Return (x, y) of the center of cell containing provided text 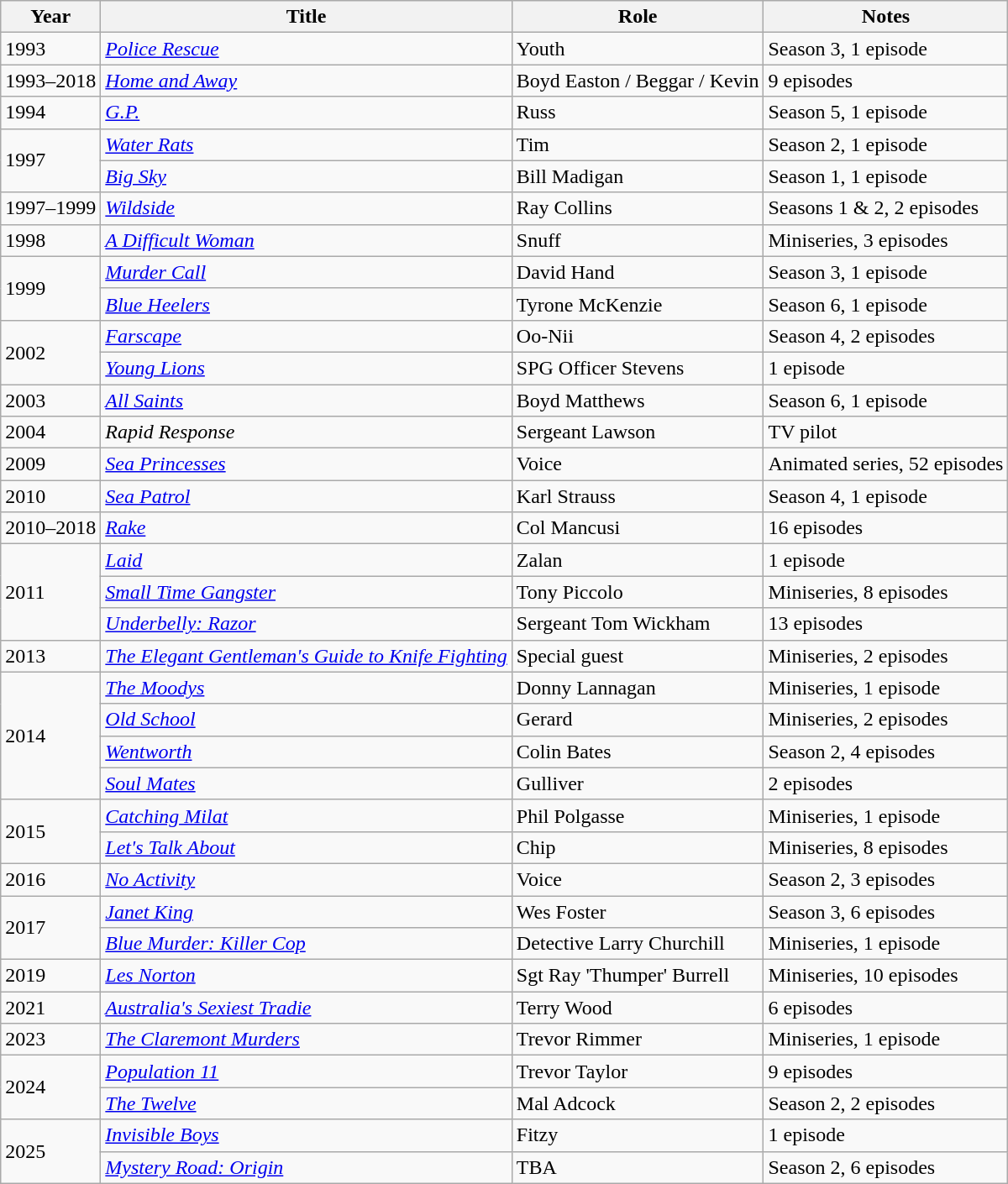
Season 3, 6 episodes (885, 911)
Col Mancusi (638, 528)
Season 4, 1 episode (885, 496)
Les Norton (306, 976)
Season 2, 3 episodes (885, 879)
Special guest (638, 656)
2010–2018 (50, 528)
Mal Adcock (638, 1103)
Rake (306, 528)
13 episodes (885, 624)
Wildside (306, 208)
Rapid Response (306, 432)
2003 (50, 401)
SPG Officer Stevens (638, 368)
2004 (50, 432)
2015 (50, 831)
1999 (50, 288)
2002 (50, 352)
The Moodys (306, 688)
Ray Collins (638, 208)
Tim (638, 144)
Miniseries, 3 episodes (885, 240)
6 episodes (885, 1008)
Sergeant Tom Wickham (638, 624)
Farscape (306, 336)
Russ (638, 113)
1994 (50, 113)
Sergeant Lawson (638, 432)
2011 (50, 592)
Colin Bates (638, 752)
Trevor Rimmer (638, 1040)
Sea Patrol (306, 496)
2014 (50, 736)
A Difficult Woman (306, 240)
Underbelly: Razor (306, 624)
2025 (50, 1151)
Mystery Road: Origin (306, 1167)
Let's Talk About (306, 847)
Role (638, 17)
Big Sky (306, 176)
1993 (50, 49)
2021 (50, 1008)
Catching Milat (306, 815)
Boyd Easton / Beggar / Kevin (638, 81)
2013 (50, 656)
Young Lions (306, 368)
Wentworth (306, 752)
Animated series, 52 episodes (885, 464)
Police Rescue (306, 49)
Murder Call (306, 272)
Laid (306, 560)
Home and Away (306, 81)
2009 (50, 464)
G.P. (306, 113)
1993–2018 (50, 81)
2010 (50, 496)
Invisible Boys (306, 1135)
2023 (50, 1040)
Chip (638, 847)
Season 2, 1 episode (885, 144)
Season 4, 2 episodes (885, 336)
2 episodes (885, 783)
Wes Foster (638, 911)
Tyrone McKenzie (638, 304)
Season 2, 6 episodes (885, 1167)
Oo-Nii (638, 336)
Soul Mates (306, 783)
Year (50, 17)
Zalan (638, 560)
Title (306, 17)
Phil Polgasse (638, 815)
Season 5, 1 episode (885, 113)
Terry Wood (638, 1008)
Season 1, 1 episode (885, 176)
All Saints (306, 401)
Season 2, 4 episodes (885, 752)
Janet King (306, 911)
Miniseries, 10 episodes (885, 976)
David Hand (638, 272)
2024 (50, 1087)
Blue Murder: Killer Cop (306, 944)
Australia's Sexiest Tradie (306, 1008)
1997 (50, 160)
Sea Princesses (306, 464)
Population 11 (306, 1071)
Youth (638, 49)
Bill Madigan (638, 176)
TBA (638, 1167)
Boyd Matthews (638, 401)
Seasons 1 & 2, 2 episodes (885, 208)
Donny Lannagan (638, 688)
No Activity (306, 879)
Trevor Taylor (638, 1071)
Water Rats (306, 144)
1998 (50, 240)
Season 2, 2 episodes (885, 1103)
Karl Strauss (638, 496)
16 episodes (885, 528)
TV pilot (885, 432)
Sgt Ray 'Thumper' Burrell (638, 976)
2016 (50, 879)
1997–1999 (50, 208)
The Claremont Murders (306, 1040)
Small Time Gangster (306, 592)
Detective Larry Churchill (638, 944)
Gerard (638, 720)
The Twelve (306, 1103)
Tony Piccolo (638, 592)
Fitzy (638, 1135)
2019 (50, 976)
2017 (50, 927)
The Elegant Gentleman's Guide to Knife Fighting (306, 656)
Blue Heelers (306, 304)
Gulliver (638, 783)
Snuff (638, 240)
Old School (306, 720)
Notes (885, 17)
